Capture the cell that displays the provided text and extract its (x, y) central coordinate. 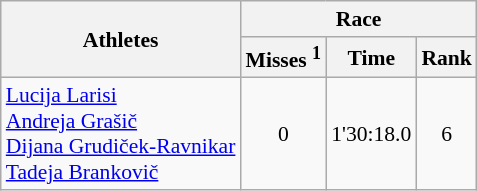
Lucija LarisiAndreja GrašičDijana Grudiček-RavnikarTadeja Brankovič (121, 134)
Time (371, 58)
Misses 1 (283, 58)
Athletes (121, 40)
6 (446, 134)
Rank (446, 58)
Race (358, 19)
0 (283, 134)
1'30:18.0 (371, 134)
